Return (X, Y) of the center of cell containing provided text 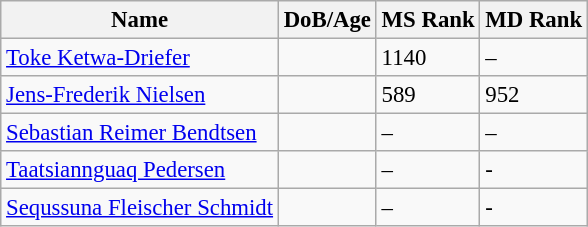
MD Rank (534, 20)
Toke Ketwa-Driefer (140, 58)
1140 (428, 58)
Taatsiannguaq Pedersen (140, 170)
Sebastian Reimer Bendtsen (140, 133)
MS Rank (428, 20)
Name (140, 20)
Sequssuna Fleischer Schmidt (140, 208)
952 (534, 95)
Jens-Frederik Nielsen (140, 95)
589 (428, 95)
DoB/Age (327, 20)
